From the cell containing the given text, extract its center point as (X, Y) coordinate. 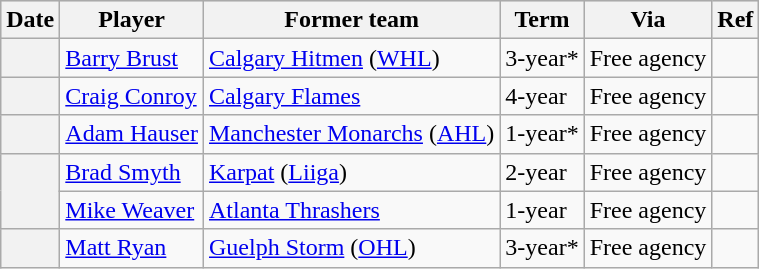
Adam Hauser (132, 134)
Mike Weaver (132, 210)
Ref (736, 20)
Player (132, 20)
Atlanta Thrashers (351, 210)
Calgary Flames (351, 96)
Term (542, 20)
Calgary Hitmen (WHL) (351, 58)
1-year* (542, 134)
4-year (542, 96)
Via (648, 20)
Karpat (Liiga) (351, 172)
Barry Brust (132, 58)
Guelph Storm (OHL) (351, 248)
Manchester Monarchs (AHL) (351, 134)
Craig Conroy (132, 96)
Date (30, 20)
2-year (542, 172)
Brad Smyth (132, 172)
1-year (542, 210)
Matt Ryan (132, 248)
Former team (351, 20)
